Provide the [x, y] coordinate of the cell's center where the given text is located.  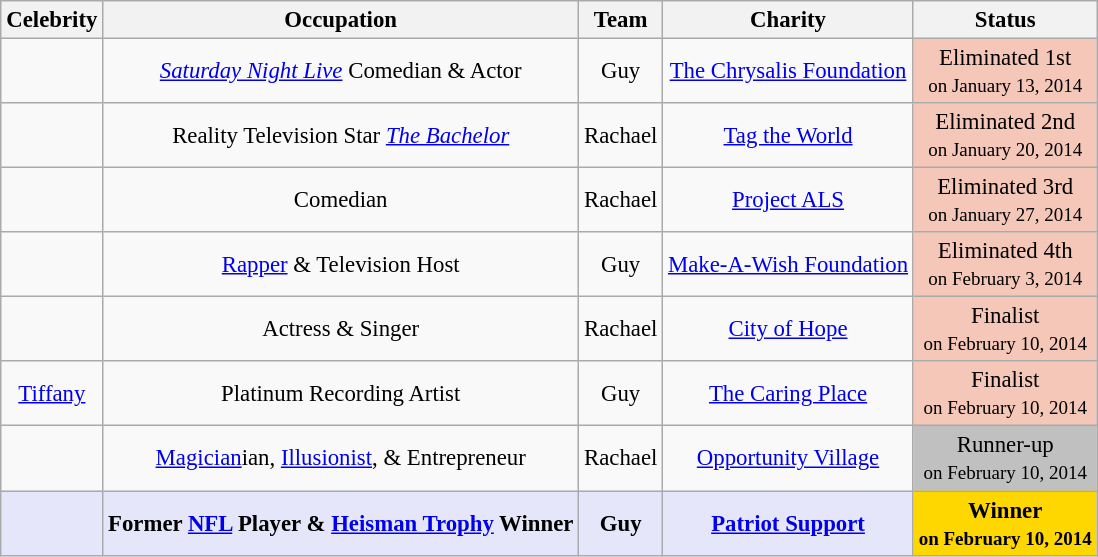
Eliminated 2ndon January 20, 2014 [1005, 136]
Occupation [341, 20]
The Caring Place [788, 394]
City of Hope [788, 330]
Status [1005, 20]
Winneron February 10, 2014 [1005, 522]
Runner-upon February 10, 2014 [1005, 458]
Celebrity [52, 20]
Actress & Singer [341, 330]
Saturday Night Live Comedian & Actor [341, 70]
Rapper & Television Host [341, 264]
Reality Television Star The Bachelor [341, 136]
Patriot Support [788, 522]
Eliminated 4thon February 3, 2014 [1005, 264]
Project ALS [788, 200]
Opportunity Village [788, 458]
Eliminated 1ston January 13, 2014 [1005, 70]
Charity [788, 20]
Comedian [341, 200]
Tiffany [52, 394]
Make-A-Wish Foundation [788, 264]
Team [621, 20]
Eliminated 3rdon January 27, 2014 [1005, 200]
The Chrysalis Foundation [788, 70]
Former NFL Player & Heisman Trophy Winner [341, 522]
Tag the World [788, 136]
Magicianian, Illusionist, & Entrepreneur [341, 458]
Platinum Recording Artist [341, 394]
